Find where the given text appears and provide that cell's center as [X, Y] coordinate. 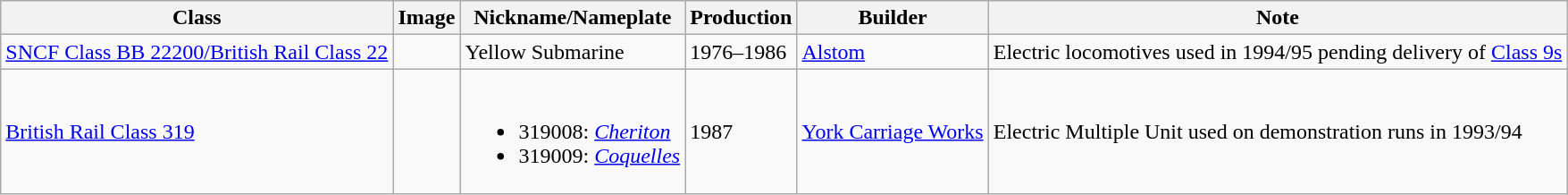
1987 [742, 131]
Production [742, 18]
York Carriage Works [893, 131]
Electric locomotives used in 1994/95 pending delivery of Class 9s [1278, 52]
1976–1986 [742, 52]
British Rail Class 319 [197, 131]
Class [197, 18]
319008: Cheriton319009: Coquelles [573, 131]
Electric Multiple Unit used on demonstration runs in 1993/94 [1278, 131]
Image [427, 18]
SNCF Class BB 22200/British Rail Class 22 [197, 52]
Note [1278, 18]
Yellow Submarine [573, 52]
Builder [893, 18]
Nickname/Nameplate [573, 18]
Alstom [893, 52]
